Find where the given text appears and provide that cell's center as (X, Y) coordinate. 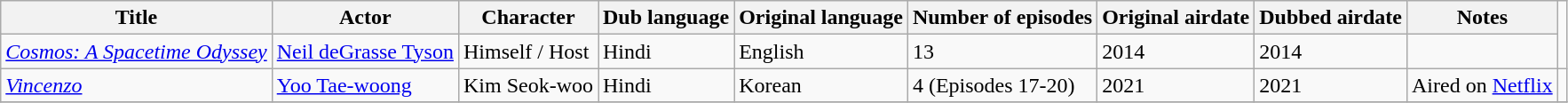
Actor (365, 18)
Title (137, 18)
Dubbed airdate (1331, 18)
Vincenzo (137, 85)
Original language (821, 18)
English (821, 51)
Cosmos: A Spacetime Odyssey (137, 51)
Original airdate (1176, 18)
Notes (1482, 18)
4 (Episodes 17-20) (1002, 85)
Character (527, 18)
Number of episodes (1002, 18)
Dub language (666, 18)
Aired on Netflix (1482, 85)
Himself / Host (527, 51)
13 (1002, 51)
Kim Seok-woo (527, 85)
Korean (821, 85)
Yoo Tae-woong (365, 85)
Neil deGrasse Tyson (365, 51)
